Provide the [X, Y] coordinate of the cell's center where the given text is located.  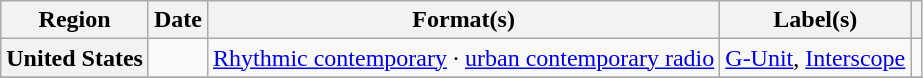
Rhythmic contemporary · urban contemporary radio [464, 58]
G-Unit, Interscope [816, 58]
Format(s) [464, 20]
Region [75, 20]
United States [75, 58]
Label(s) [816, 20]
Date [178, 20]
